Return (X, Y) of the center of cell containing provided text 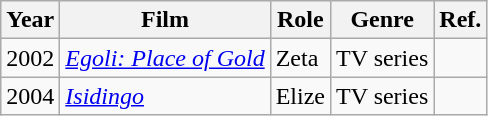
Year (30, 20)
2004 (30, 96)
Role (300, 20)
Zeta (300, 58)
Isidingo (165, 96)
Genre (382, 20)
Elize (300, 96)
Egoli: Place of Gold (165, 58)
Ref. (460, 20)
Film (165, 20)
2002 (30, 58)
